Output the (x, y) coordinate of the center of the cell containing the given text.  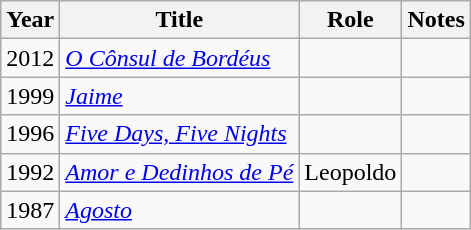
Role (350, 20)
1999 (30, 96)
Leopoldo (350, 172)
Agosto (180, 210)
Amor e Dedinhos de Pé (180, 172)
2012 (30, 58)
Jaime (180, 96)
1996 (30, 134)
1987 (30, 210)
1992 (30, 172)
Five Days, Five Nights (180, 134)
Year (30, 20)
O Cônsul de Bordéus (180, 58)
Notes (436, 20)
Title (180, 20)
